For the text-containing cell, return its midpoint in (x, y) coordinate format. 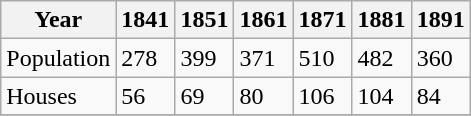
Year (58, 20)
56 (146, 96)
69 (204, 96)
Houses (58, 96)
1851 (204, 20)
278 (146, 58)
482 (382, 58)
80 (264, 96)
106 (322, 96)
360 (440, 58)
1861 (264, 20)
371 (264, 58)
1871 (322, 20)
1841 (146, 20)
510 (322, 58)
1891 (440, 20)
1881 (382, 20)
84 (440, 96)
Population (58, 58)
399 (204, 58)
104 (382, 96)
